Pinpoint the cell where the given text exists, returning its (x, y) midpoint coordinate. 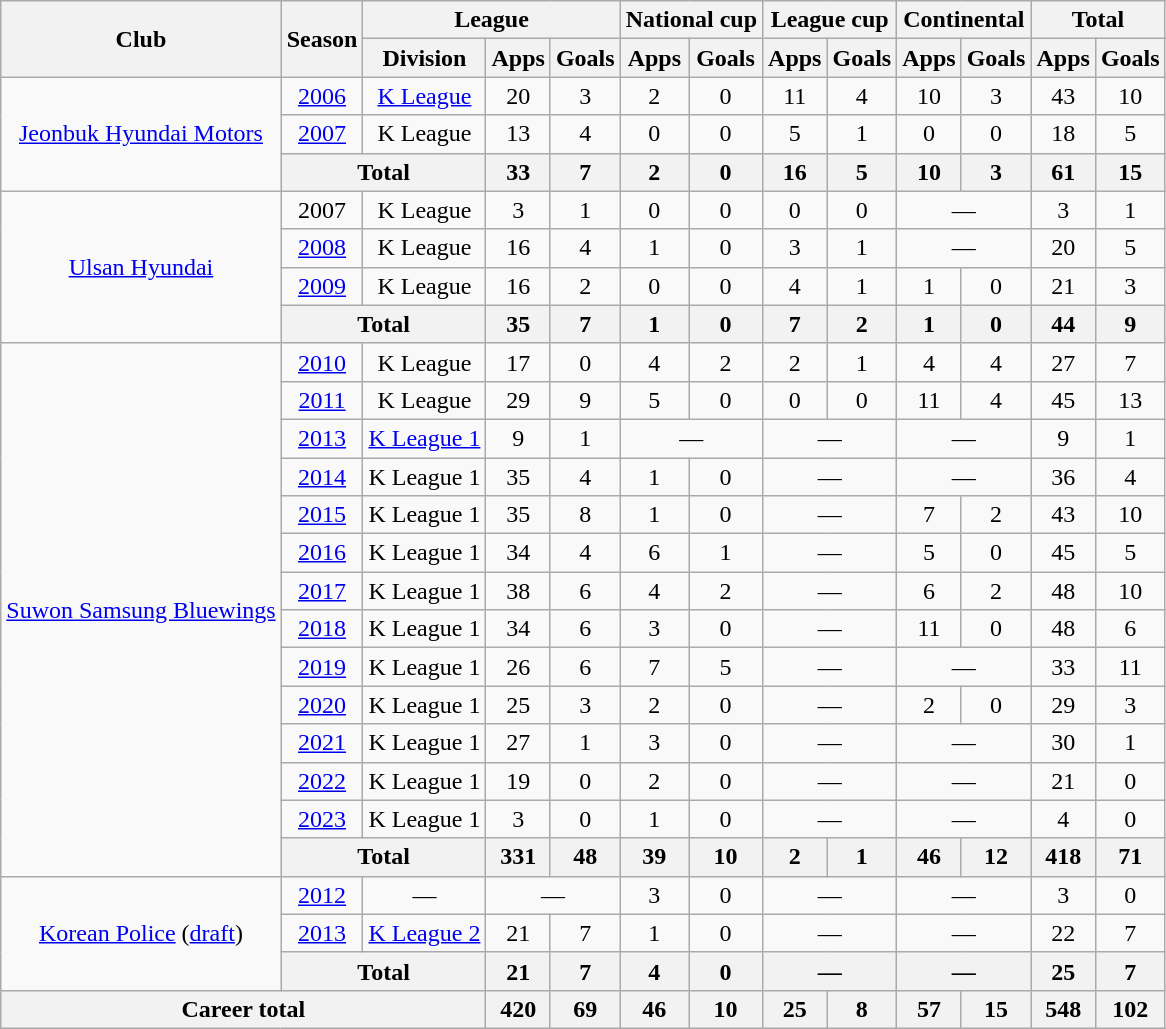
57 (929, 1009)
19 (518, 781)
61 (1063, 172)
2008 (322, 248)
Career total (244, 1009)
Season (322, 39)
K League 2 (424, 933)
420 (518, 1009)
National cup (691, 20)
League cup (830, 20)
2010 (322, 362)
102 (1130, 1009)
Suwon Samsung Bluewings (141, 610)
Ulsan Hyundai (141, 267)
Korean Police (draft) (141, 933)
26 (518, 667)
71 (1130, 857)
Continental (964, 20)
548 (1063, 1009)
44 (1063, 324)
331 (518, 857)
2022 (322, 781)
30 (1063, 743)
36 (1063, 477)
2016 (322, 553)
22 (1063, 933)
2015 (322, 515)
2017 (322, 591)
Division (424, 58)
2019 (322, 667)
69 (585, 1009)
Jeonbuk Hyundai Motors (141, 134)
18 (1063, 134)
2023 (322, 819)
2006 (322, 96)
Club (141, 39)
2014 (322, 477)
38 (518, 591)
12 (996, 857)
2012 (322, 895)
17 (518, 362)
418 (1063, 857)
2009 (322, 286)
League (492, 20)
2020 (322, 705)
2018 (322, 629)
2011 (322, 400)
2021 (322, 743)
39 (654, 857)
